Pinpoint the cell where the given text exists, returning its [x, y] midpoint coordinate. 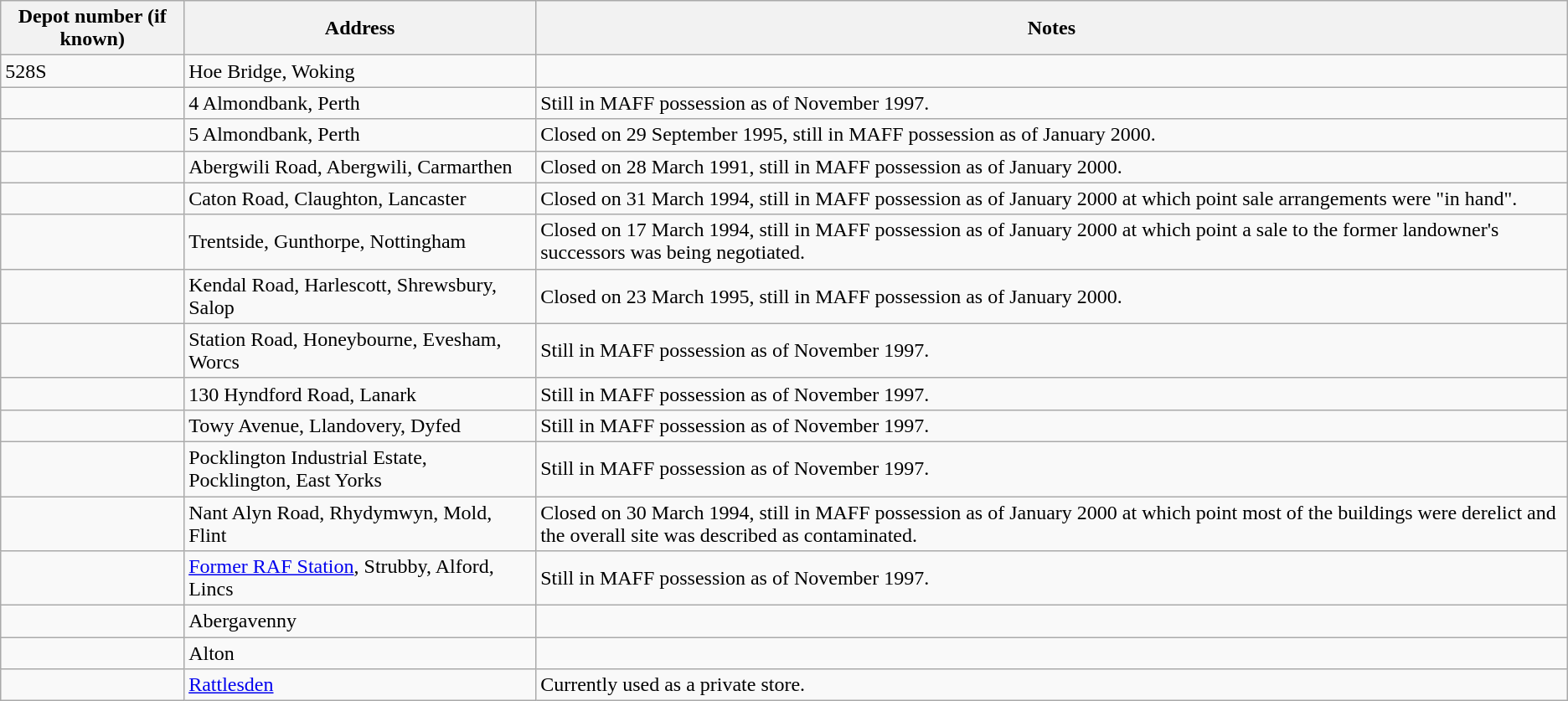
5 Almondbank, Perth [360, 135]
Rattlesden [360, 685]
Hoe Bridge, Woking [360, 71]
130 Hyndford Road, Lanark [360, 394]
Abergwili Road, Abergwili, Carmarthen [360, 167]
Kendal Road, Harlescott, Shrewsbury, Salop [360, 296]
Trentside, Gunthorpe, Nottingham [360, 241]
4 Almondbank, Perth [360, 103]
Alton [360, 653]
Closed on 28 March 1991, still in MAFF possession as of January 2000. [1052, 167]
Address [360, 28]
Caton Road, Claughton, Lancaster [360, 198]
Abergavenny [360, 621]
Towy Avenue, Llandovery, Dyfed [360, 425]
Closed on 29 September 1995, still in MAFF possession as of January 2000. [1052, 135]
Notes [1052, 28]
Closed on 17 March 1994, still in MAFF possession as of January 2000 at which point a sale to the former landowner's successors was being negotiated. [1052, 241]
Closed on 31 March 1994, still in MAFF possession as of January 2000 at which point sale arrangements were "in hand". [1052, 198]
Former RAF Station, Strubby, Alford, Lincs [360, 578]
Station Road, Honeybourne, Evesham, Worcs [360, 350]
528S [92, 71]
Currently used as a private store. [1052, 685]
Pocklington Industrial Estate, Pocklington, East Yorks [360, 469]
Closed on 23 March 1995, still in MAFF possession as of January 2000. [1052, 296]
Depot number (if known) [92, 28]
Nant Alyn Road, Rhydymwyn, Mold, Flint [360, 523]
